Scan for the cell matching the given text and deliver its (X, Y) coordinate at center. 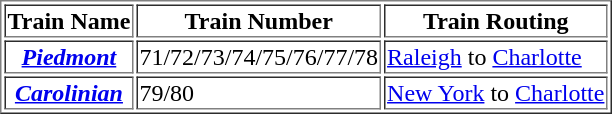
New York to Charlotte (496, 92)
71/72/73/74/75/76/77/78 (258, 56)
Piedmont (68, 56)
Train Name (68, 20)
Train Routing (496, 20)
79/80 (258, 92)
Train Number (258, 20)
Raleigh to Charlotte (496, 56)
Carolinian (68, 92)
